Output the [X, Y] coordinate of the center of the cell containing the given text.  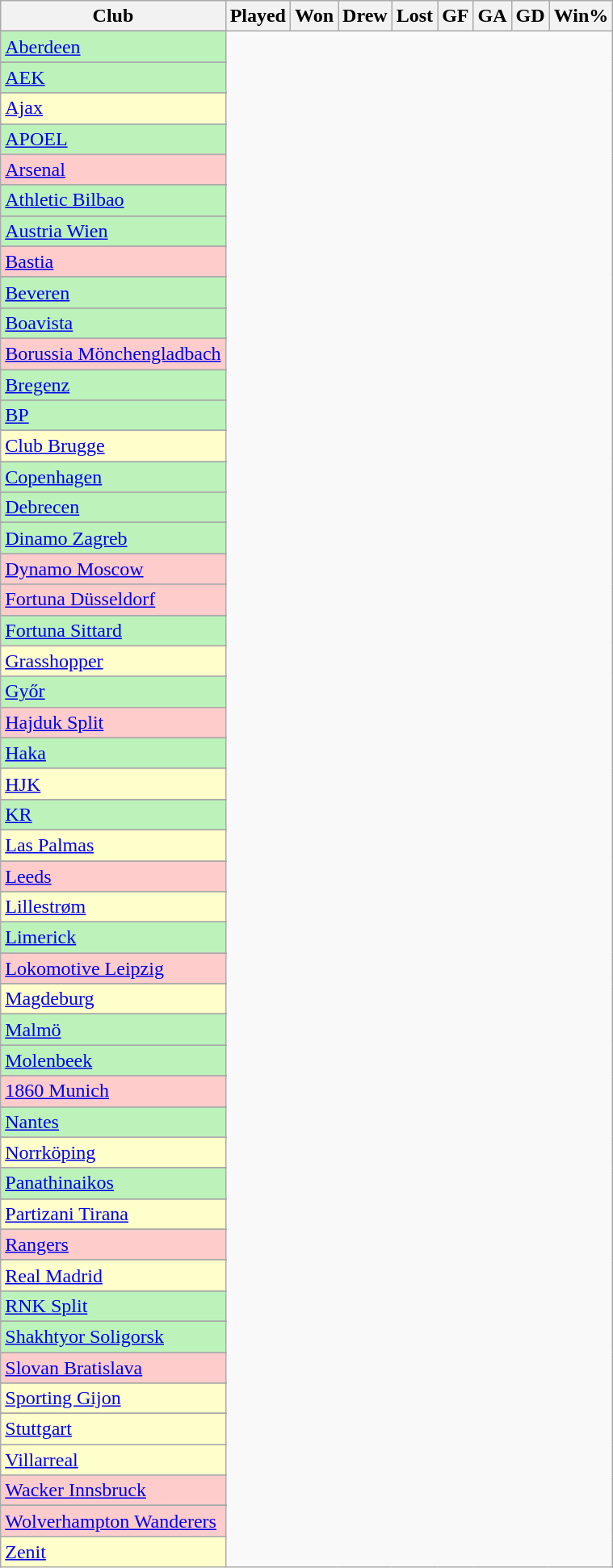
AEK [113, 77]
GA [493, 16]
Haka [113, 753]
Bastia [113, 261]
Wacker Innsbruck [113, 1491]
Arsenal [113, 169]
Nantes [113, 1122]
Partizani Tirana [113, 1214]
Panathinaikos [113, 1183]
Norrköping [113, 1152]
GD [530, 16]
Debrecen [113, 508]
Club Brugge [113, 446]
Ajax [113, 108]
GF [456, 16]
Boavista [113, 323]
Aberdeen [113, 47]
Limerick [113, 938]
Lillestrøm [113, 907]
Lokomotive Leipzig [113, 968]
Real Madrid [113, 1275]
Molenbeek [113, 1060]
Malmö [113, 1030]
Villarreal [113, 1460]
Won [313, 16]
Beveren [113, 292]
Drew [365, 16]
Leeds [113, 876]
Played [258, 16]
Las Palmas [113, 845]
Lost [414, 16]
Rangers [113, 1244]
HJK [113, 784]
Club [113, 16]
Zenit [113, 1552]
Magdeburg [113, 999]
Sporting Gijon [113, 1399]
Shakhtyor Soligorsk [113, 1336]
Győr [113, 692]
Wolverhampton Wanderers [113, 1521]
Dinamo Zagreb [113, 538]
Bregenz [113, 385]
Austria Wien [113, 231]
Fortuna Sittard [113, 630]
Win% [582, 16]
1860 Munich [113, 1091]
Grasshopper [113, 661]
Slovan Bratislava [113, 1368]
Dynamo Moscow [113, 569]
Copenhagen [113, 477]
Fortuna Düsseldorf [113, 600]
Stuttgart [113, 1429]
Athletic Bilbao [113, 200]
BP [113, 416]
KR [113, 814]
APOEL [113, 139]
Borussia Mönchengladbach [113, 353]
Hajduk Split [113, 722]
RNK Split [113, 1306]
